From the cell containing the given text, extract its center point as [X, Y] coordinate. 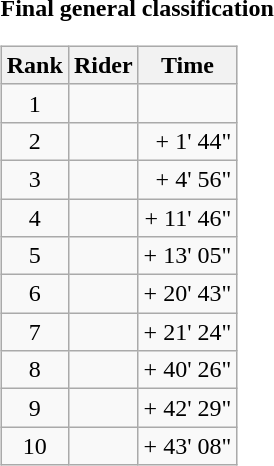
+ 40' 26" [188, 370]
+ 4' 56" [188, 179]
+ 13' 05" [188, 256]
3 [34, 179]
+ 11' 46" [188, 217]
Rider [103, 65]
4 [34, 217]
Rank [34, 65]
+ 1' 44" [188, 141]
8 [34, 370]
9 [34, 408]
+ 43' 08" [188, 446]
7 [34, 332]
+ 42' 29" [188, 408]
2 [34, 141]
+ 21' 24" [188, 332]
5 [34, 256]
+ 20' 43" [188, 294]
10 [34, 446]
1 [34, 103]
Time [188, 65]
6 [34, 294]
